Provide the (x, y) coordinate of the cell's center where the given text is located.  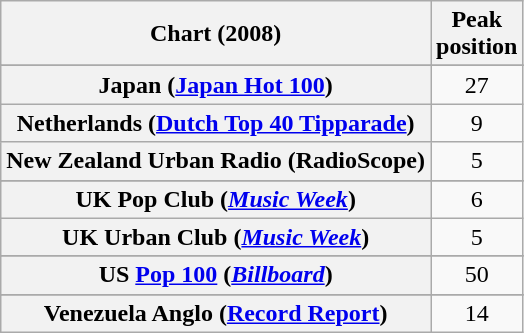
27 (477, 85)
UK Pop Club (Music Week) (216, 199)
Netherlands (Dutch Top 40 Tipparade) (216, 123)
Peakposition (477, 34)
US Pop 100 (Billboard) (216, 275)
9 (477, 123)
Japan (Japan Hot 100) (216, 85)
New Zealand Urban Radio (RadioScope) (216, 161)
6 (477, 199)
14 (477, 313)
Chart (2008) (216, 34)
UK Urban Club (Music Week) (216, 237)
50 (477, 275)
Venezuela Anglo (Record Report) (216, 313)
